Determine the (X, Y) coordinate at the center of the cell enclosing the given text.  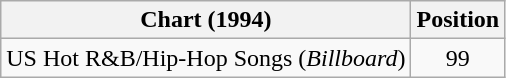
Chart (1994) (206, 20)
Position (458, 20)
US Hot R&B/Hip-Hop Songs (Billboard) (206, 58)
99 (458, 58)
